Detect which cell encompasses the target text, then output its [x, y] center coordinate. 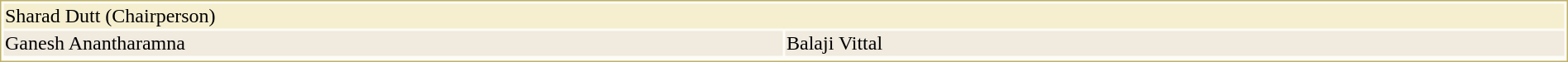
Ganesh Anantharamna [393, 44]
Balaji Vittal [1175, 44]
Sharad Dutt (Chairperson) [784, 16]
